For the text-containing cell, return its midpoint in [x, y] coordinate format. 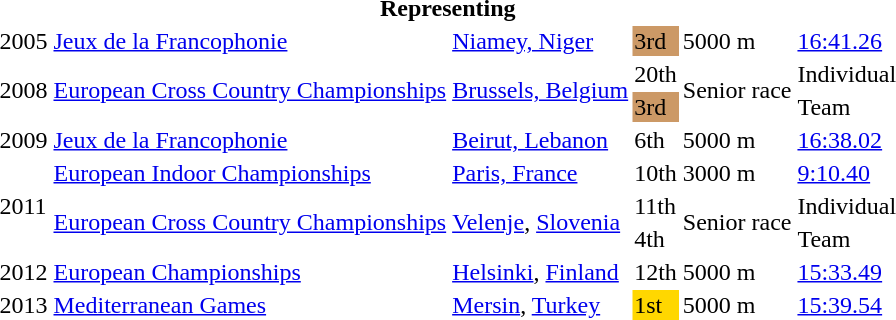
Niamey, Niger [540, 41]
11th [656, 206]
Velenje, Slovenia [540, 222]
1st [656, 305]
20th [656, 74]
12th [656, 272]
6th [656, 140]
Beirut, Lebanon [540, 140]
10th [656, 173]
Mersin, Turkey [540, 305]
3000 m [737, 173]
European Indoor Championships [250, 173]
Brussels, Belgium [540, 90]
European Championships [250, 272]
Helsinki, Finland [540, 272]
Paris, France [540, 173]
Mediterranean Games [250, 305]
4th [656, 239]
